Extract the (x, y) coordinate from the center of the cell holding the provided text.  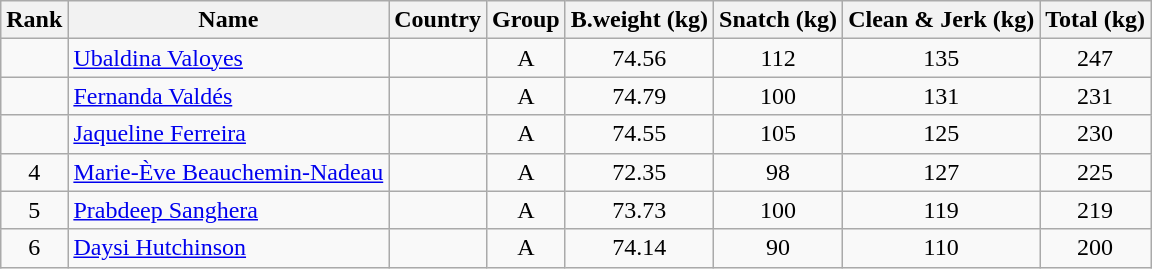
135 (942, 58)
B.weight (kg) (639, 20)
231 (1096, 96)
Prabdeep Sanghera (228, 210)
Group (526, 20)
Daysi Hutchinson (228, 248)
247 (1096, 58)
5 (34, 210)
74.56 (639, 58)
Marie-Ève Beauchemin-Nadeau (228, 172)
112 (778, 58)
Jaqueline Ferreira (228, 134)
98 (778, 172)
230 (1096, 134)
Rank (34, 20)
225 (1096, 172)
Name (228, 20)
74.79 (639, 96)
Snatch (kg) (778, 20)
131 (942, 96)
200 (1096, 248)
4 (34, 172)
127 (942, 172)
72.35 (639, 172)
125 (942, 134)
Country (438, 20)
110 (942, 248)
Fernanda Valdés (228, 96)
74.55 (639, 134)
Total (kg) (1096, 20)
105 (778, 134)
73.73 (639, 210)
219 (1096, 210)
90 (778, 248)
Ubaldina Valoyes (228, 58)
74.14 (639, 248)
119 (942, 210)
6 (34, 248)
Clean & Jerk (kg) (942, 20)
